Capture the cell that displays the provided text and extract its [x, y] central coordinate. 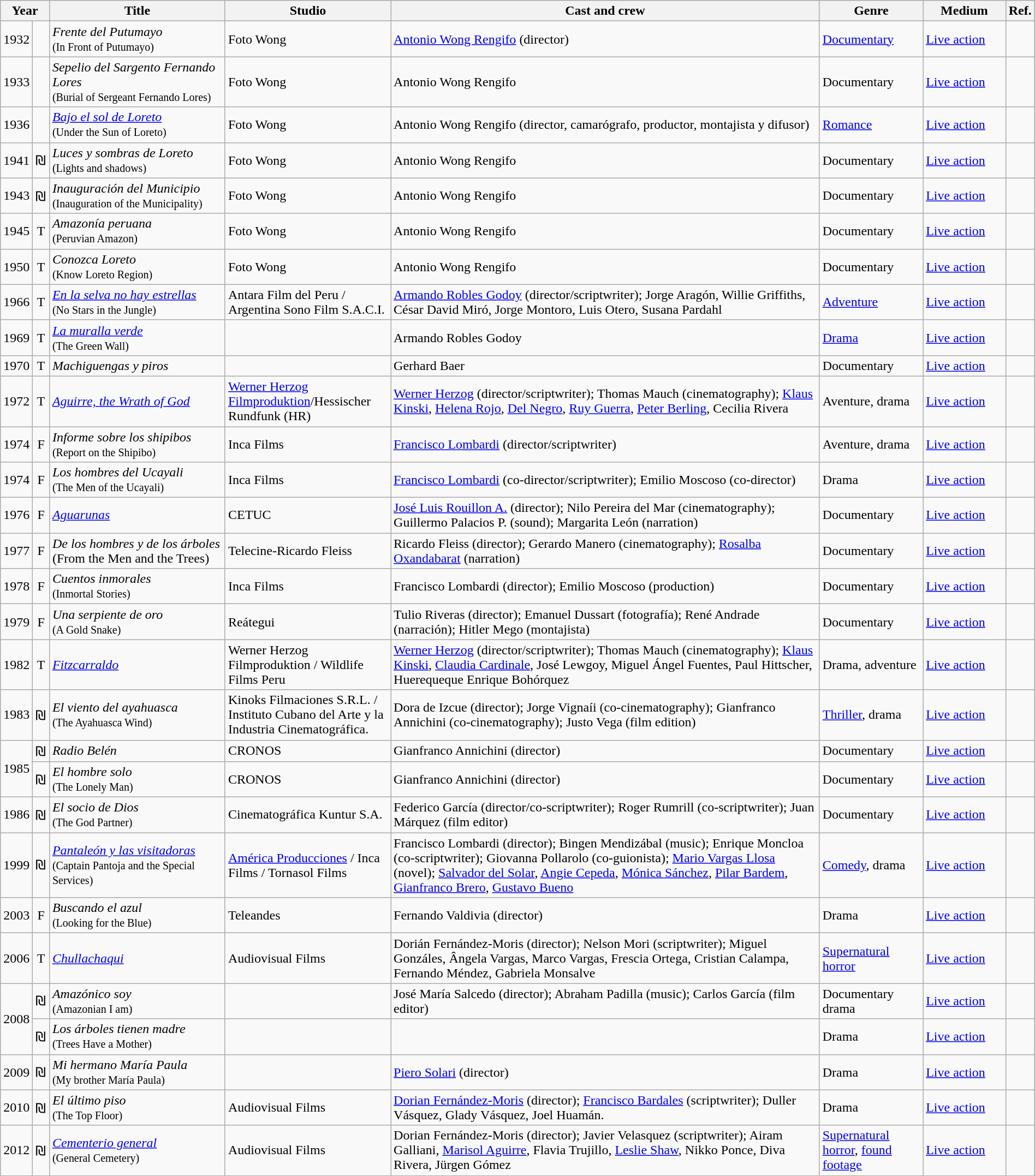
Teleandes [308, 916]
Bajo el sol de Loreto(Under the Sun of Loreto) [137, 124]
1983 [16, 715]
América Producciones / Inca Films / Tornasol Films [308, 865]
2012 [16, 1150]
Fitzcarraldo [137, 665]
Los árboles tienen madre(Trees Have a Mother) [137, 1037]
Una serpiente de oro(A Gold Snake) [137, 622]
CETUC [308, 515]
Cast and crew [605, 11]
El socio de Dios(The God Partner) [137, 815]
Piero Solari (director) [605, 1072]
1945 [16, 231]
1943 [16, 195]
Amazonía peruana(Peruvian Amazon) [137, 231]
La muralla verde(The Green Wall) [137, 337]
1978 [16, 586]
Telecine-Ricardo Fleiss [308, 551]
Cuentos inmorales(Inmortal Stories) [137, 586]
De los hombres y de los árboles(From the Men and the Trees) [137, 551]
2008 [16, 1019]
2010 [16, 1108]
Kinoks Filmaciones S.R.L. / Instituto Cubano del Arte y la Industria Cinematográfica. [308, 715]
Gerhard Baer [605, 366]
Cementerio general(General Cemetery) [137, 1150]
Supernatural horror [871, 958]
1979 [16, 622]
Drama, adventure [871, 665]
Genre [871, 11]
2009 [16, 1072]
Werner Herzog Filmproduktion/Hessischer Rundfunk (HR) [308, 401]
Aguarunas [137, 515]
Ricardo Fleiss (director); Gerardo Manero (cinematography); Rosalba Oxandabarat (narration) [605, 551]
Amazónico soy(Amazonian I am) [137, 1001]
El viento del ayahuasca(The Ayahuasca Wind) [137, 715]
Romance [871, 124]
Mi hermano María Paula(My brother María Paula) [137, 1072]
Year [25, 11]
Werner Herzog (director/scriptwriter); Thomas Mauch (cinematography); Klaus Kinski, Helena Rojo, Del Negro, Ruy Guerra, Peter Berling, Cecilia Rivera [605, 401]
1950 [16, 266]
En la selva no hay estrellas(No Stars in the Jungle) [137, 302]
Luces y sombras de Loreto(Lights and shadows) [137, 160]
Supernatural horror, found footage [871, 1150]
Adventure [871, 302]
1969 [16, 337]
José María Salcedo (director); Abraham Padilla (music); Carlos García (film editor) [605, 1001]
Antara Film del Peru / Argentina Sono Film S.A.C.I. [308, 302]
Antonio Wong Rengifo (director) [605, 39]
2003 [16, 916]
Sepelio del Sargento Fernando Lores(Burial of Sergeant Fernando Lores) [137, 82]
Fernando Valdivia (director) [605, 916]
Aguirre, the Wrath of God [137, 401]
Francisco Lombardi (director/scriptwriter) [605, 444]
Tulio Riveras (director); Emanuel Dussart (fotografía); René Andrade (narración); Hitler Mego (montajista) [605, 622]
Thriller, drama [871, 715]
Francisco Lombardi (director); Emilio Moscoso (production) [605, 586]
Title [137, 11]
Chullachaqui [137, 958]
Los hombres del Ucayali(The Men of the Ucayali) [137, 480]
1933 [16, 82]
Informe sobre los shipibos(Report on the Shipibo) [137, 444]
1970 [16, 366]
1941 [16, 160]
Armando Robles Godoy (director/scriptwriter); Jorge Aragón, Willie Griffiths, César David Miró, Jorge Montoro, Luis Otero, Susana Pardahl [605, 302]
El último piso(The Top Floor) [137, 1108]
Dorian Fernández-Moris (director); Francisco Bardales (scriptwriter); Duller Vásquez, Glady Vásquez, Joel Huamán. [605, 1108]
Pantaleón y las visitadoras(Captain Pantoja and the Special Services) [137, 865]
Studio [308, 11]
Buscando el azul(Looking for the Blue) [137, 916]
2006 [16, 958]
1982 [16, 665]
Ref. [1020, 11]
1932 [16, 39]
Conozca Loreto(Know Loreto Region) [137, 266]
Antonio Wong Rengifo (director, camarógrafo, productor, montajista y difusor) [605, 124]
Armando Robles Godoy [605, 337]
1999 [16, 865]
Radio Belén [137, 751]
El hombre solo(The Lonely Man) [137, 779]
Dora de Izcue (director); Jorge Vignaíi (co-cinematography); Gianfranco Annichini (co-cinematography); Justo Vega (film edition) [605, 715]
1966 [16, 302]
Reátegui [308, 622]
Inauguración del Municipio(Inauguration of the Municipality) [137, 195]
Documentary drama [871, 1001]
José Luis Rouillon A. (director); Nilo Pereira del Mar (cinematography); Guillermo Palacios P. (sound); Margarita León (narration) [605, 515]
Werner Herzog Filmproduktion / Wildlife Films Peru [308, 665]
Federico García (director/co-scriptwriter); Roger Rumrill (co-scriptwriter); Juan Márquez (film editor) [605, 815]
1976 [16, 515]
1985 [16, 768]
Medium [965, 11]
1936 [16, 124]
1986 [16, 815]
Comedy, drama [871, 865]
Francisco Lombardi (co-director/scriptwriter); Emilio Moscoso (co-director) [605, 480]
Frente del Putumayo(In Front of Putumayo) [137, 39]
Machiguengas y piros [137, 366]
Cinematográfica Kuntur S.A. [308, 815]
1972 [16, 401]
1977 [16, 551]
